From the cell containing the given text, extract its center point as [x, y] coordinate. 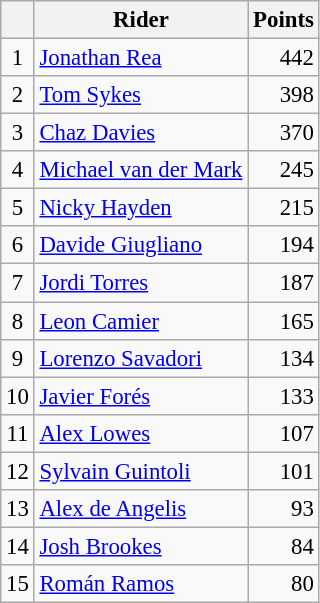
2 [18, 95]
442 [284, 58]
133 [284, 396]
Tom Sykes [141, 95]
1 [18, 58]
Román Ramos [141, 584]
194 [284, 245]
13 [18, 509]
6 [18, 245]
187 [284, 283]
11 [18, 433]
3 [18, 133]
134 [284, 358]
Davide Giugliano [141, 245]
398 [284, 95]
Nicky Hayden [141, 208]
7 [18, 283]
5 [18, 208]
10 [18, 396]
215 [284, 208]
15 [18, 584]
107 [284, 433]
Jordi Torres [141, 283]
Lorenzo Savadori [141, 358]
93 [284, 509]
Alex de Angelis [141, 509]
Jonathan Rea [141, 58]
101 [284, 471]
12 [18, 471]
Alex Lowes [141, 433]
84 [284, 546]
Javier Forés [141, 396]
Chaz Davies [141, 133]
Points [284, 20]
80 [284, 584]
370 [284, 133]
9 [18, 358]
Michael van der Mark [141, 170]
165 [284, 321]
Josh Brookes [141, 546]
8 [18, 321]
Leon Camier [141, 321]
245 [284, 170]
14 [18, 546]
4 [18, 170]
Sylvain Guintoli [141, 471]
Rider [141, 20]
